Scan for the cell matching the given text and deliver its (x, y) coordinate at center. 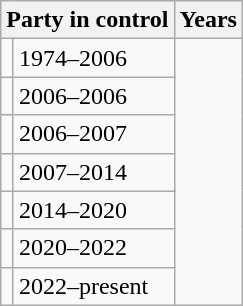
Years (208, 20)
1974–2006 (94, 58)
2006–2007 (94, 134)
2006–2006 (94, 96)
2007–2014 (94, 172)
2022–present (94, 286)
2020–2022 (94, 248)
2014–2020 (94, 210)
Party in control (88, 20)
